Output the [x, y] coordinate of the center of the cell containing the given text.  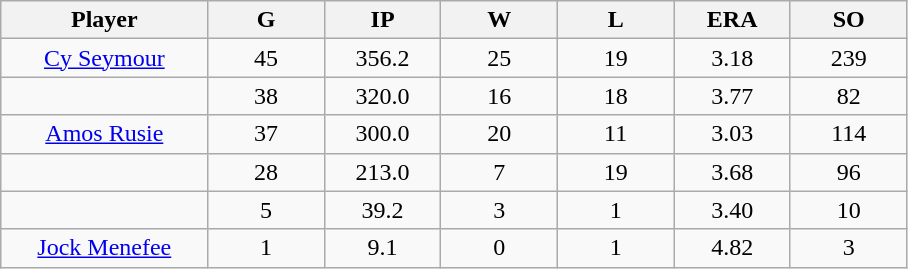
114 [848, 134]
82 [848, 96]
SO [848, 20]
4.82 [732, 248]
11 [616, 134]
IP [382, 20]
3.40 [732, 210]
320.0 [382, 96]
0 [500, 248]
300.0 [382, 134]
356.2 [382, 58]
37 [266, 134]
Cy Seymour [104, 58]
20 [500, 134]
45 [266, 58]
9.1 [382, 248]
213.0 [382, 172]
3.03 [732, 134]
39.2 [382, 210]
38 [266, 96]
10 [848, 210]
239 [848, 58]
ERA [732, 20]
25 [500, 58]
Amos Rusie [104, 134]
W [500, 20]
Player [104, 20]
3.77 [732, 96]
Jock Menefee [104, 248]
3.18 [732, 58]
G [266, 20]
18 [616, 96]
L [616, 20]
16 [500, 96]
3.68 [732, 172]
28 [266, 172]
96 [848, 172]
7 [500, 172]
5 [266, 210]
